Provide the (x, y) coordinate of the cell's center where the given text is located.  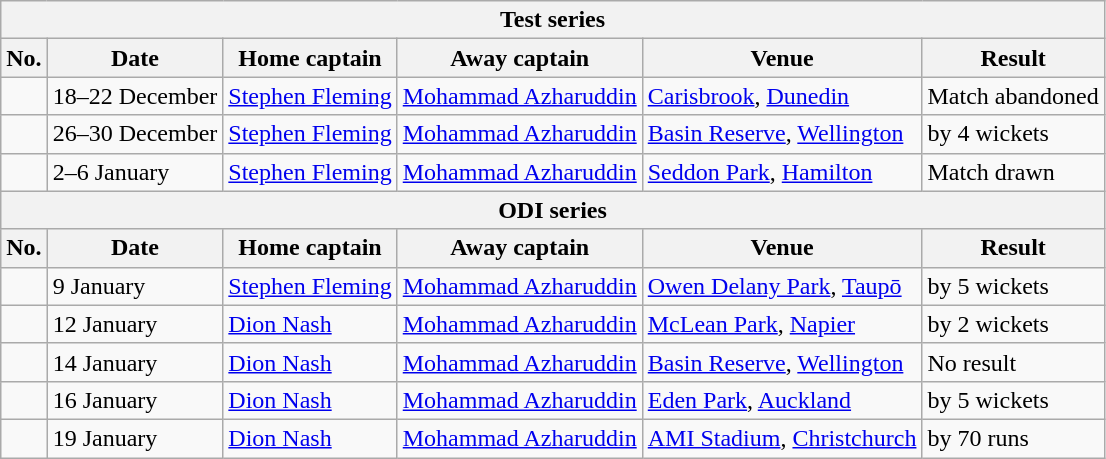
No result (1013, 362)
Seddon Park, Hamilton (782, 172)
ODI series (553, 210)
19 January (135, 438)
Carisbrook, Dunedin (782, 96)
by 70 runs (1013, 438)
by 4 wickets (1013, 134)
9 January (135, 286)
16 January (135, 400)
McLean Park, Napier (782, 324)
Owen Delany Park, Taupō (782, 286)
Match drawn (1013, 172)
2–6 January (135, 172)
26–30 December (135, 134)
12 January (135, 324)
AMI Stadium, Christchurch (782, 438)
14 January (135, 362)
Match abandoned (1013, 96)
Test series (553, 20)
18–22 December (135, 96)
Eden Park, Auckland (782, 400)
by 2 wickets (1013, 324)
